Output the [X, Y] coordinate of the center of the cell containing the given text.  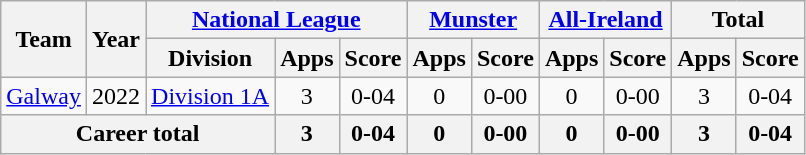
Division [210, 58]
Team [44, 39]
Year [116, 39]
Total [738, 20]
Galway [44, 96]
Division 1A [210, 96]
Career total [138, 134]
All-Ireland [605, 20]
National League [276, 20]
Munster [473, 20]
2022 [116, 96]
